Determine the [x, y] coordinate at the center of the cell enclosing the given text.  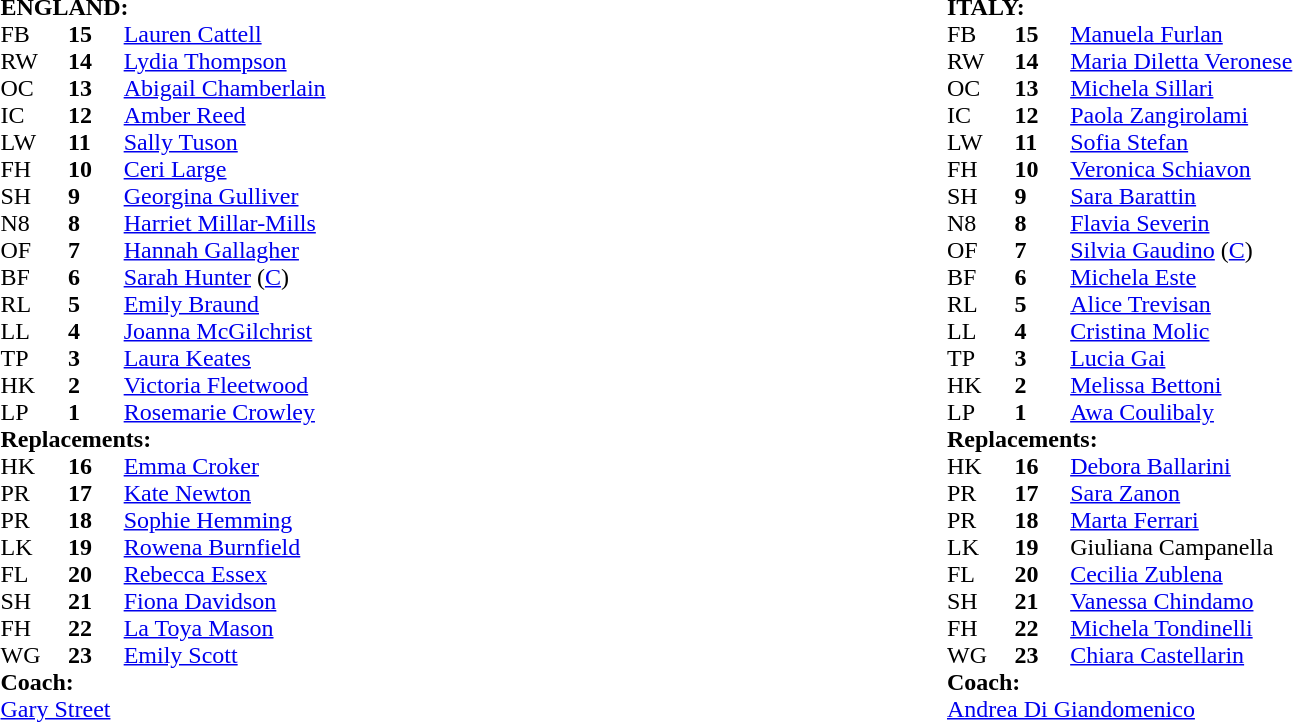
Georgina Gulliver [328, 196]
Fiona Davidson [328, 602]
Victoria Fleetwood [328, 386]
Emily Braund [328, 304]
Rebecca Essex [328, 574]
Harriet Millar-Mills [328, 224]
Joanna McGilchrist [328, 332]
Sophie Hemming [328, 520]
Abigail Chamberlain [328, 88]
Laura Keates [328, 358]
Lydia Thompson [328, 62]
Hannah Gallagher [328, 250]
Sarah Hunter (C) [328, 278]
Kate Newton [328, 494]
Replacements: [470, 440]
Emily Scott [328, 656]
Amber Reed [328, 116]
Emma Croker [328, 466]
La Toya Mason [328, 628]
Ceri Large [328, 170]
Coach: [470, 682]
Rowena Burnfield [328, 548]
Sally Tuson [328, 142]
Lauren Cattell [328, 34]
Rosemarie Crowley [328, 412]
